Return the [x, y] coordinate for the center point of the cell that contains the specified text.  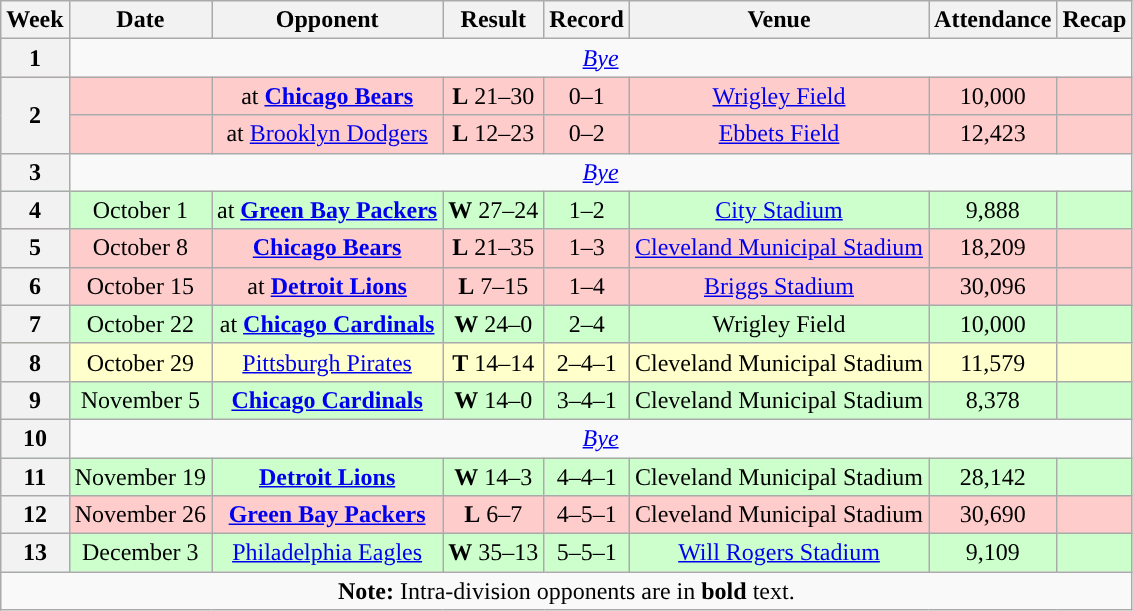
1–2 [587, 210]
Chicago Cardinals [328, 400]
3–4–1 [587, 400]
Philadelphia Eagles [328, 553]
Will Rogers Stadium [780, 553]
W 14–3 [494, 477]
0–1 [587, 96]
4–5–1 [587, 515]
Chicago Bears [328, 248]
Venue [780, 20]
November 19 [140, 477]
4 [35, 210]
L 6–7 [494, 515]
at Chicago Cardinals [328, 324]
Note: Intra-division opponents are in bold text. [566, 591]
Green Bay Packers [328, 515]
Result [494, 20]
October 22 [140, 324]
W 27–24 [494, 210]
11 [35, 477]
12,423 [993, 134]
at Chicago Bears [328, 96]
2 [35, 115]
November 26 [140, 515]
Opponent [328, 20]
2–4–1 [587, 362]
9,109 [993, 553]
10 [35, 438]
30,690 [993, 515]
W 24–0 [494, 324]
1–3 [587, 248]
Week [35, 20]
December 3 [140, 553]
6 [35, 286]
Ebbets Field [780, 134]
October 1 [140, 210]
October 8 [140, 248]
Attendance [993, 20]
at Brooklyn Dodgers [328, 134]
L 21–35 [494, 248]
0–2 [587, 134]
12 [35, 515]
9,888 [993, 210]
at Detroit Lions [328, 286]
City Stadium [780, 210]
13 [35, 553]
1 [35, 58]
7 [35, 324]
11,579 [993, 362]
Pittsburgh Pirates [328, 362]
5–5–1 [587, 553]
October 29 [140, 362]
W 35–13 [494, 553]
W 14–0 [494, 400]
8,378 [993, 400]
November 5 [140, 400]
Detroit Lions [328, 477]
L 21–30 [494, 96]
Recap [1094, 20]
18,209 [993, 248]
3 [35, 172]
October 15 [140, 286]
1–4 [587, 286]
9 [35, 400]
at Green Bay Packers [328, 210]
Record [587, 20]
Date [140, 20]
4–4–1 [587, 477]
8 [35, 362]
T 14–14 [494, 362]
5 [35, 248]
L 7–15 [494, 286]
Briggs Stadium [780, 286]
30,096 [993, 286]
L 12–23 [494, 134]
2–4 [587, 324]
28,142 [993, 477]
